Extract the (X, Y) coordinate from the center of the cell holding the provided text.  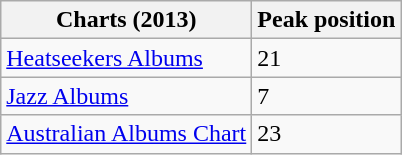
Australian Albums Chart (126, 134)
Charts (2013) (126, 20)
23 (326, 134)
Peak position (326, 20)
Jazz Albums (126, 96)
Heatseekers Albums (126, 58)
7 (326, 96)
21 (326, 58)
